Output the (x, y) coordinate of the center of the cell containing the given text.  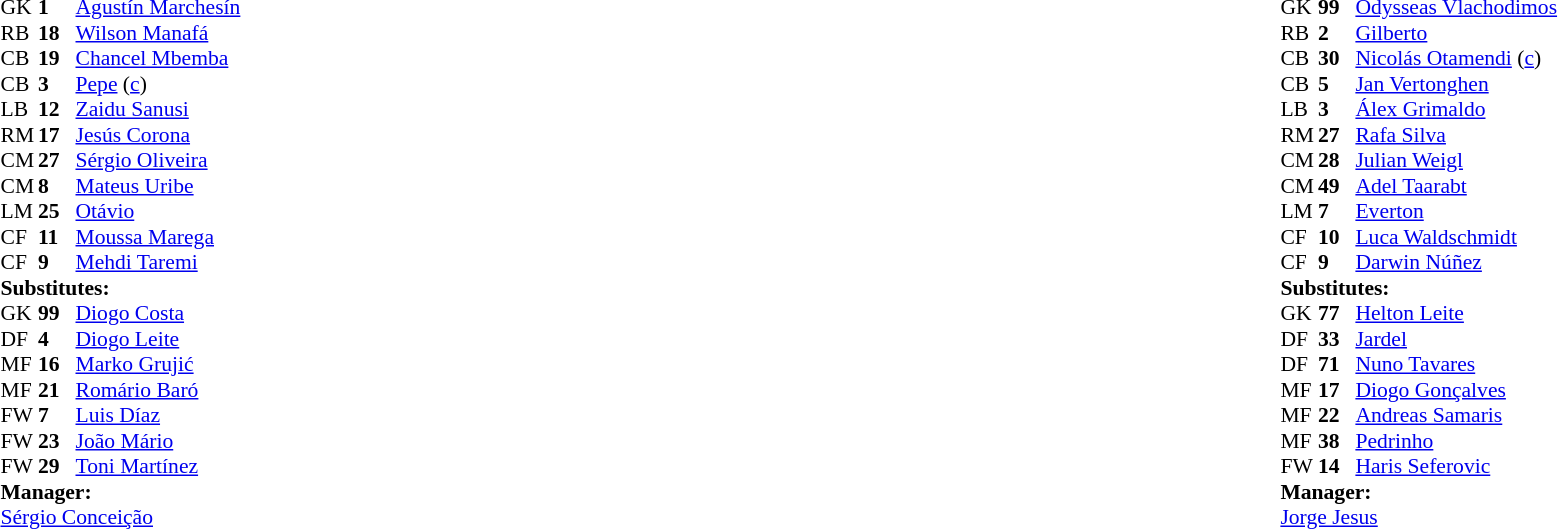
2 (1337, 33)
Mateus Uribe (158, 186)
Mehdi Taremi (158, 263)
18 (57, 33)
11 (57, 237)
10 (1337, 237)
Darwin Núñez (1456, 263)
71 (1337, 365)
Luis Díaz (158, 415)
16 (57, 365)
Chancel Mbemba (158, 59)
Haris Seferovic (1456, 467)
Zaidu Sanusi (158, 109)
Álex Grimaldo (1456, 109)
Pepe (c) (158, 84)
Diogo Leite (158, 339)
Gilberto (1456, 33)
Julian Weigl (1456, 161)
Diogo Costa (158, 313)
8 (57, 186)
12 (57, 109)
Everton (1456, 211)
Rafa Silva (1456, 135)
Toni Martínez (158, 467)
22 (1337, 415)
99 (57, 313)
Jesús Corona (158, 135)
14 (1337, 467)
5 (1337, 84)
28 (1337, 161)
Pedrinho (1456, 441)
Sérgio Oliveira (158, 161)
Luca Waldschmidt (1456, 237)
Diogo Gonçalves (1456, 390)
Wilson Manafá (158, 33)
19 (57, 59)
49 (1337, 186)
Romário Baró (158, 390)
Adel Taarabt (1456, 186)
Nicolás Otamendi (c) (1456, 59)
Jan Vertonghen (1456, 84)
João Mário (158, 441)
Moussa Marega (158, 237)
33 (1337, 339)
4 (57, 339)
25 (57, 211)
Jardel (1456, 339)
29 (57, 467)
Helton Leite (1456, 313)
21 (57, 390)
77 (1337, 313)
30 (1337, 59)
Andreas Samaris (1456, 415)
38 (1337, 441)
Nuno Tavares (1456, 365)
Otávio (158, 211)
Marko Grujić (158, 365)
23 (57, 441)
